Return the (X, Y) coordinate for the center point of the cell that contains the specified text.  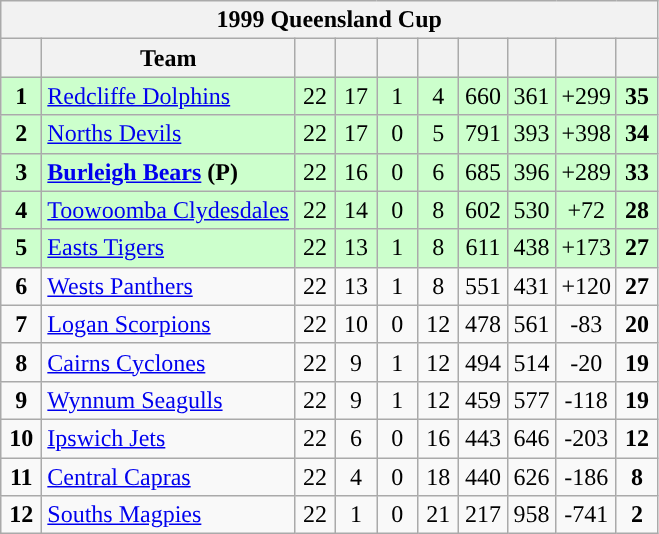
443 (484, 438)
-203 (586, 438)
Wynnum Seagulls (168, 400)
494 (484, 362)
+120 (586, 286)
393 (532, 134)
Cairns Cyclones (168, 362)
-118 (586, 400)
Ipswich Jets (168, 438)
602 (484, 210)
514 (532, 362)
35 (636, 96)
21 (438, 515)
-83 (586, 324)
3 (22, 172)
396 (532, 172)
626 (532, 477)
561 (532, 324)
Souths Magpies (168, 515)
34 (636, 134)
+289 (586, 172)
Redcliffe Dolphins (168, 96)
-20 (586, 362)
Easts Tigers (168, 248)
438 (532, 248)
-741 (586, 515)
431 (532, 286)
18 (438, 477)
685 (484, 172)
577 (532, 400)
Wests Panthers (168, 286)
551 (484, 286)
Toowoomba Clydesdales (168, 210)
Logan Scorpions (168, 324)
660 (484, 96)
1999 Queensland Cup (330, 20)
530 (532, 210)
Burleigh Bears (P) (168, 172)
-186 (586, 477)
361 (532, 96)
20 (636, 324)
459 (484, 400)
Central Capras (168, 477)
611 (484, 248)
7 (22, 324)
+398 (586, 134)
11 (22, 477)
791 (484, 134)
33 (636, 172)
Team (168, 58)
478 (484, 324)
+173 (586, 248)
440 (484, 477)
958 (532, 515)
28 (636, 210)
Norths Devils (168, 134)
14 (356, 210)
+72 (586, 210)
646 (532, 438)
217 (484, 515)
+299 (586, 96)
